Extract the (x, y) coordinate from the center of the cell holding the provided text.  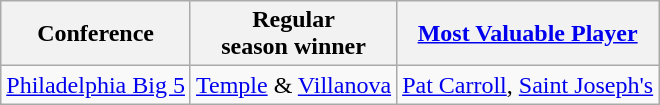
Pat Carroll, Saint Joseph's (528, 85)
Philadelphia Big 5 (96, 85)
Temple & Villanova (293, 85)
Regular season winner (293, 34)
Most Valuable Player (528, 34)
Conference (96, 34)
